Extract the (x, y) coordinate from the center of the cell holding the provided text.  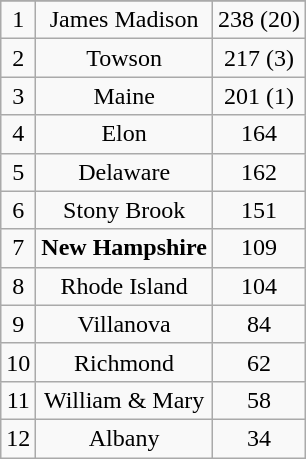
Maine (124, 96)
1 (18, 20)
Delaware (124, 172)
Elon (124, 134)
William & Mary (124, 400)
109 (258, 248)
12 (18, 438)
3 (18, 96)
7 (18, 248)
58 (258, 400)
Albany (124, 438)
2 (18, 58)
164 (258, 134)
James Madison (124, 20)
4 (18, 134)
84 (258, 324)
201 (1) (258, 96)
104 (258, 286)
Villanova (124, 324)
217 (3) (258, 58)
Stony Brook (124, 210)
10 (18, 362)
62 (258, 362)
9 (18, 324)
162 (258, 172)
5 (18, 172)
Rhode Island (124, 286)
6 (18, 210)
Richmond (124, 362)
11 (18, 400)
8 (18, 286)
New Hampshire (124, 248)
Towson (124, 58)
238 (20) (258, 20)
34 (258, 438)
151 (258, 210)
